Capture the cell that displays the provided text and extract its (X, Y) central coordinate. 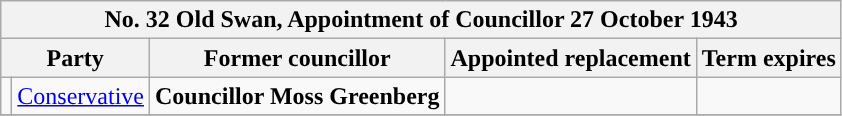
Councillor Moss Greenberg (298, 96)
Party (76, 58)
Term expires (768, 58)
Former councillor (298, 58)
No. 32 Old Swan, Appointment of Councillor 27 October 1943 (422, 20)
Appointed replacement (570, 58)
Conservative (81, 96)
